Identify which cell holds the provided text, then report its (x, y) central coordinate. 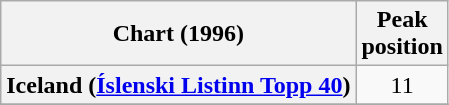
11 (402, 85)
Chart (1996) (178, 34)
Peakposition (402, 34)
Iceland (Íslenski Listinn Topp 40) (178, 85)
